Identify which cell holds the provided text, then report its (X, Y) central coordinate. 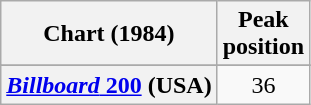
Billboard 200 (USA) (109, 85)
36 (263, 85)
Peakposition (263, 34)
Chart (1984) (109, 34)
